Extract the [x, y] coordinate from the center of the cell holding the provided text.  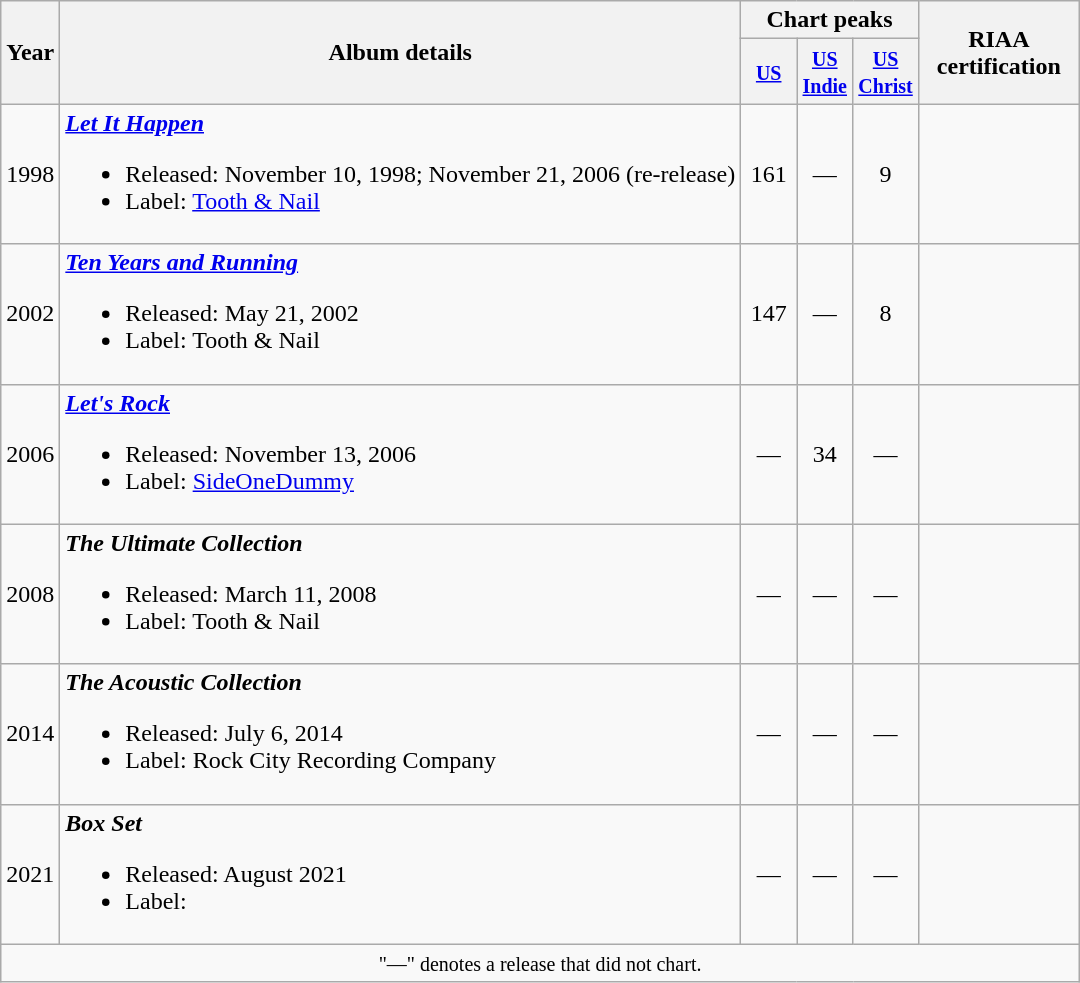
US Christ [886, 72]
9 [886, 174]
161 [769, 174]
Year [30, 52]
Let's RockReleased: November 13, 2006Label: SideOneDummy [400, 454]
The Ultimate CollectionReleased: March 11, 2008Label: Tooth & Nail [400, 594]
US Indie [825, 72]
The Acoustic CollectionReleased: July 6, 2014Label: Rock City Recording Company [400, 734]
Let It HappenReleased: November 10, 1998; November 21, 2006 (re-release)Label: Tooth & Nail [400, 174]
147 [769, 314]
2021 [30, 874]
US [769, 72]
34 [825, 454]
2008 [30, 594]
2014 [30, 734]
Ten Years and RunningReleased: May 21, 2002Label: Tooth & Nail [400, 314]
1998 [30, 174]
Chart peaks [830, 20]
RIAA certification [998, 52]
Box SetReleased: August 2021Label: [400, 874]
2006 [30, 454]
8 [886, 314]
"—" denotes a release that did not chart. [540, 963]
2002 [30, 314]
Album details [400, 52]
